Return the [X, Y] coordinate for the center point of the cell that contains the specified text.  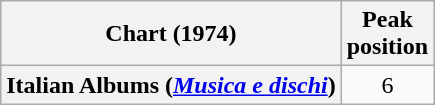
Italian Albums (Musica e dischi) [171, 85]
6 [387, 85]
Chart (1974) [171, 34]
Peakposition [387, 34]
